Output the (X, Y) coordinate of the center of the cell containing the given text.  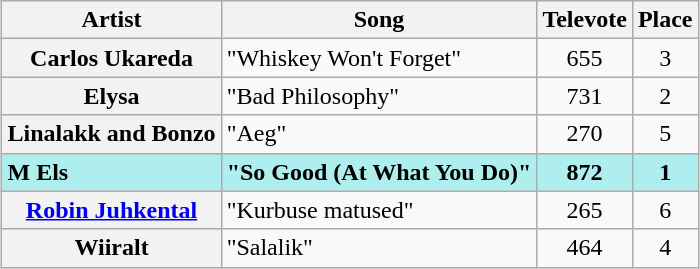
Televote (584, 20)
Elysa (112, 96)
731 (584, 96)
M Els (112, 172)
Artist (112, 20)
2 (665, 96)
"Bad Philosophy" (379, 96)
Song (379, 20)
Carlos Ukareda (112, 58)
"Whiskey Won't Forget" (379, 58)
"Kurbuse matused" (379, 210)
655 (584, 58)
Wiiralt (112, 248)
Place (665, 20)
270 (584, 134)
"Salalik" (379, 248)
1 (665, 172)
"Aeg" (379, 134)
Linalakk and Bonzo (112, 134)
Robin Juhkental (112, 210)
872 (584, 172)
6 (665, 210)
4 (665, 248)
3 (665, 58)
464 (584, 248)
265 (584, 210)
5 (665, 134)
"So Good (At What You Do)" (379, 172)
